Return the (X, Y) coordinate for the center point of the cell that contains the specified text.  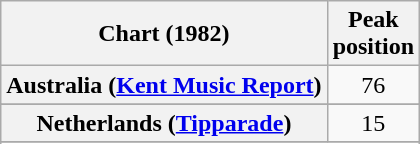
15 (373, 123)
Peakposition (373, 34)
Chart (1982) (164, 34)
Netherlands (Tipparade) (164, 123)
76 (373, 85)
Australia (Kent Music Report) (164, 85)
